Capture the cell that displays the provided text and extract its [x, y] central coordinate. 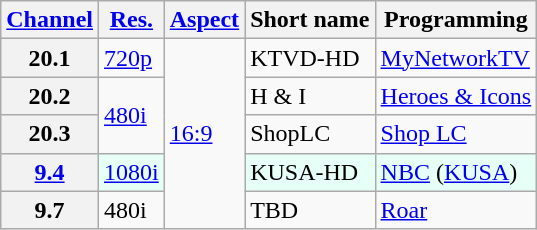
9.7 [50, 210]
KUSA-HD [310, 172]
Roar [456, 210]
TBD [310, 210]
Aspect [204, 20]
20.1 [50, 58]
20.3 [50, 134]
1080i [132, 172]
Channel [50, 20]
Shop LC [456, 134]
Short name [310, 20]
MyNetworkTV [456, 58]
Programming [456, 20]
H & I [310, 96]
9.4 [50, 172]
ShopLC [310, 134]
KTVD-HD [310, 58]
NBC (KUSA) [456, 172]
720p [132, 58]
Res. [132, 20]
Heroes & Icons [456, 96]
20.2 [50, 96]
16:9 [204, 134]
